Return (x, y) of the center of cell containing provided text 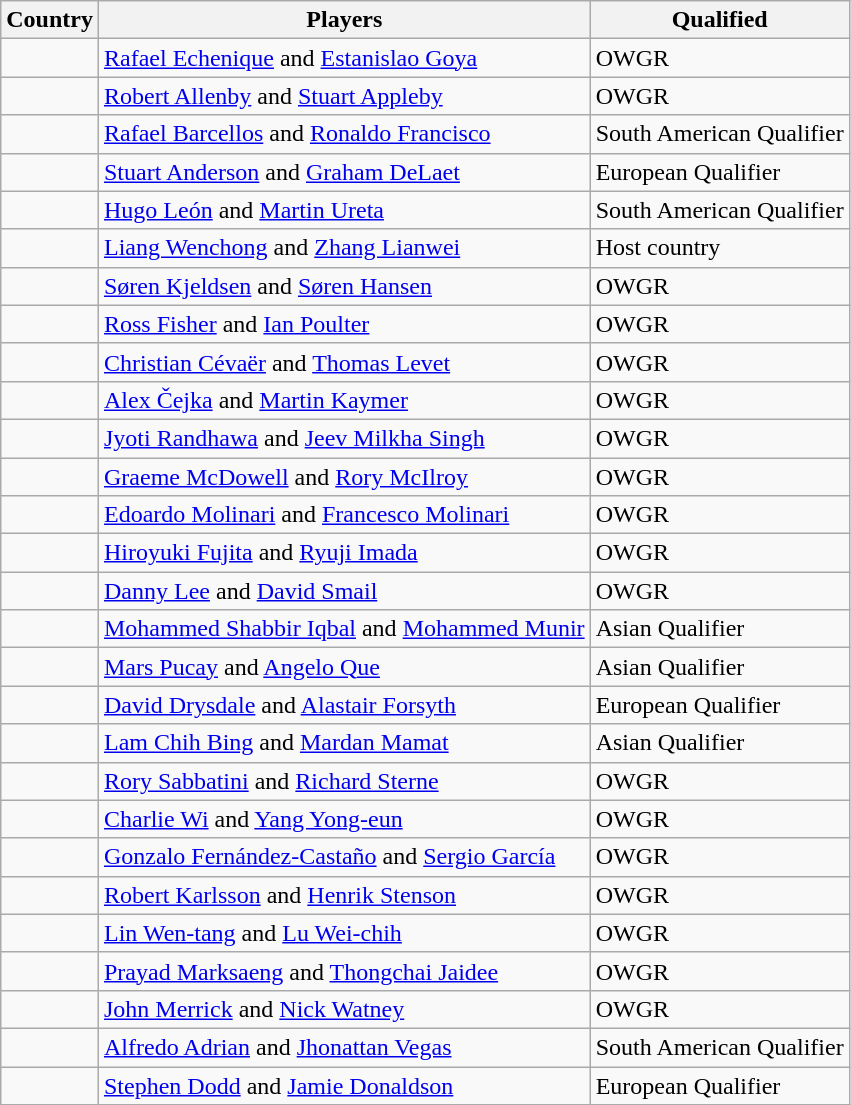
Søren Kjeldsen and Søren Hansen (344, 286)
Lin Wen-tang and Lu Wei-chih (344, 933)
Hugo León and Martin Ureta (344, 210)
Alex Čejka and Martin Kaymer (344, 400)
Liang Wenchong and Zhang Lianwei (344, 248)
Charlie Wi and Yang Yong-eun (344, 819)
Rafael Echenique and Estanislao Goya (344, 58)
Hiroyuki Fujita and Ryuji Imada (344, 553)
Host country (720, 248)
Qualified (720, 20)
Rory Sabbatini and Richard Sterne (344, 781)
Rafael Barcellos and Ronaldo Francisco (344, 134)
Edoardo Molinari and Francesco Molinari (344, 515)
Gonzalo Fernández-Castaño and Sergio García (344, 857)
John Merrick and Nick Watney (344, 1009)
Robert Karlsson and Henrik Stenson (344, 895)
Stuart Anderson and Graham DeLaet (344, 172)
Stephen Dodd and Jamie Donaldson (344, 1085)
Jyoti Randhawa and Jeev Milkha Singh (344, 438)
Robert Allenby and Stuart Appleby (344, 96)
Mars Pucay and Angelo Que (344, 667)
Players (344, 20)
Country (50, 20)
Prayad Marksaeng and Thongchai Jaidee (344, 971)
Christian Cévaër and Thomas Levet (344, 362)
Graeme McDowell and Rory McIlroy (344, 477)
Mohammed Shabbir Iqbal and Mohammed Munir (344, 629)
Lam Chih Bing and Mardan Mamat (344, 743)
Alfredo Adrian and Jhonattan Vegas (344, 1047)
Ross Fisher and Ian Poulter (344, 324)
Danny Lee and David Smail (344, 591)
David Drysdale and Alastair Forsyth (344, 705)
